Provide the (x, y) coordinate of the cell's center where the given text is located.  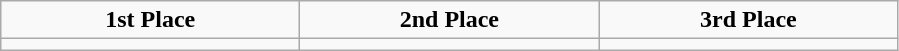
3rd Place (748, 20)
2nd Place (450, 20)
1st Place (150, 20)
